Find where the given text appears and provide that cell's center as [x, y] coordinate. 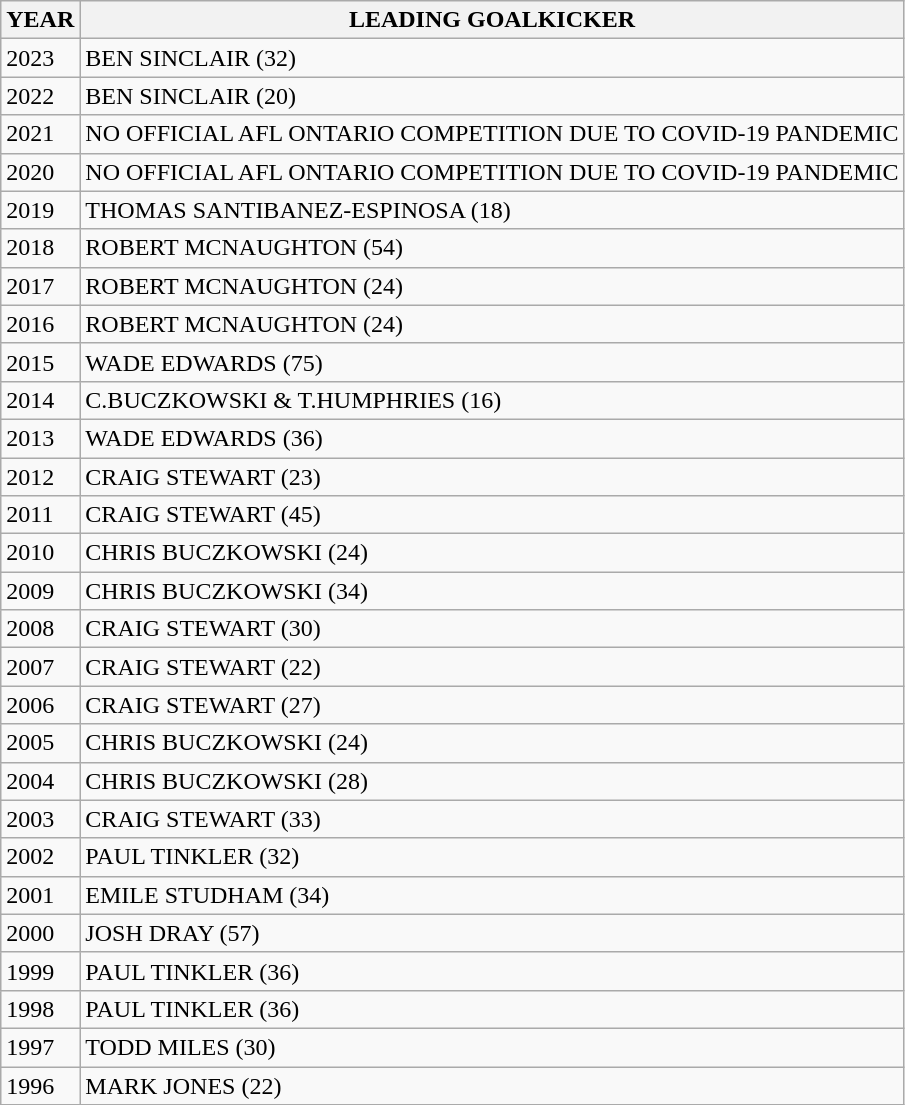
CRAIG STEWART (23) [492, 477]
2016 [40, 324]
CRAIG STEWART (22) [492, 667]
2011 [40, 515]
2019 [40, 210]
2008 [40, 629]
CHRIS BUCZKOWSKI (34) [492, 591]
2021 [40, 134]
THOMAS SANTIBANEZ-ESPINOSA (18) [492, 210]
2017 [40, 286]
2009 [40, 591]
EMILE STUDHAM (34) [492, 895]
2003 [40, 819]
2018 [40, 248]
CRAIG STEWART (30) [492, 629]
JOSH DRAY (57) [492, 933]
CHRIS BUCZKOWSKI (28) [492, 781]
2012 [40, 477]
2006 [40, 705]
1998 [40, 1009]
2010 [40, 553]
TODD MILES (30) [492, 1047]
MARK JONES (22) [492, 1085]
CRAIG STEWART (33) [492, 819]
CRAIG STEWART (45) [492, 515]
2015 [40, 362]
WADE EDWARDS (75) [492, 362]
2023 [40, 58]
2007 [40, 667]
YEAR [40, 20]
C.BUCZKOWSKI & T.HUMPHRIES (16) [492, 400]
2014 [40, 400]
2005 [40, 743]
2020 [40, 172]
ROBERT MCNAUGHTON (54) [492, 248]
BEN SINCLAIR (20) [492, 96]
WADE EDWARDS (36) [492, 438]
2002 [40, 857]
2022 [40, 96]
LEADING GOALKICKER [492, 20]
CRAIG STEWART (27) [492, 705]
1996 [40, 1085]
BEN SINCLAIR (32) [492, 58]
2001 [40, 895]
1997 [40, 1047]
1999 [40, 971]
2004 [40, 781]
2013 [40, 438]
2000 [40, 933]
PAUL TINKLER (32) [492, 857]
